From the cell containing the given text, extract its center point as (X, Y) coordinate. 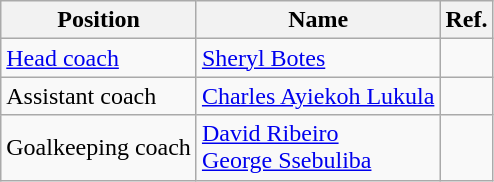
Name (318, 20)
Goalkeeping coach (99, 148)
Head coach (99, 58)
Ref. (466, 20)
Assistant coach (99, 96)
Position (99, 20)
Sheryl Botes (318, 58)
Charles Ayiekoh Lukula (318, 96)
David RibeiroGeorge Ssebuliba (318, 148)
